Return the [X, Y] coordinate for the center point of the cell that contains the specified text.  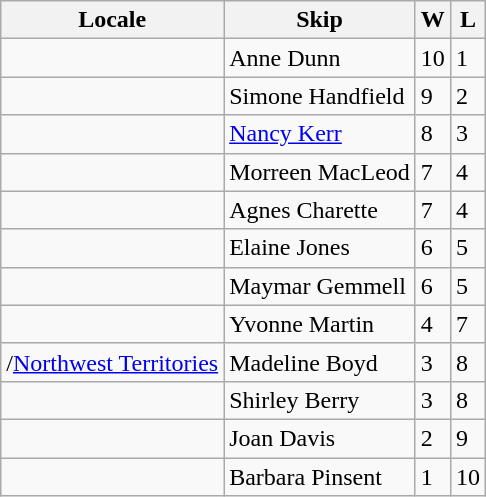
Yvonne Martin [320, 324]
W [432, 20]
Skip [320, 20]
L [468, 20]
Maymar Gemmell [320, 286]
Shirley Berry [320, 400]
Joan Davis [320, 438]
Barbara Pinsent [320, 477]
Simone Handfield [320, 96]
Nancy Kerr [320, 134]
Anne Dunn [320, 58]
Agnes Charette [320, 210]
Elaine Jones [320, 248]
Locale [112, 20]
/Northwest Territories [112, 362]
Madeline Boyd [320, 362]
Morreen MacLeod [320, 172]
